Output the (x, y) coordinate of the center of the cell containing the given text.  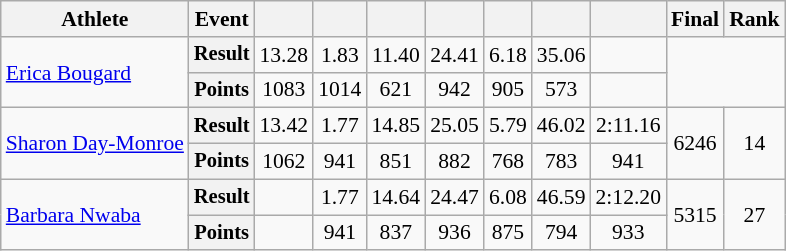
882 (454, 162)
35.06 (562, 55)
6.08 (508, 197)
46.02 (562, 126)
933 (628, 233)
25.05 (454, 126)
5.79 (508, 126)
14 (754, 144)
Athlete (95, 19)
851 (396, 162)
24.41 (454, 55)
2:12.20 (628, 197)
1083 (284, 90)
14.64 (396, 197)
Sharon Day-Monroe (95, 144)
783 (562, 162)
Erica Bougard (95, 72)
621 (396, 90)
2:11.16 (628, 126)
Event (222, 19)
837 (396, 233)
Rank (754, 19)
5315 (695, 214)
1014 (340, 90)
13.28 (284, 55)
Barbara Nwaba (95, 214)
875 (508, 233)
573 (562, 90)
6246 (695, 144)
14.85 (396, 126)
13.42 (284, 126)
46.59 (562, 197)
1.83 (340, 55)
11.40 (396, 55)
6.18 (508, 55)
794 (562, 233)
768 (508, 162)
24.47 (454, 197)
Final (695, 19)
27 (754, 214)
942 (454, 90)
1062 (284, 162)
936 (454, 233)
905 (508, 90)
